Identify which cell holds the provided text, then report its [x, y] central coordinate. 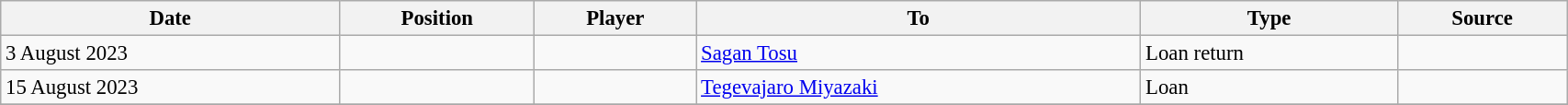
Tegevajaro Miyazaki [919, 87]
Source [1483, 18]
Position [437, 18]
To [919, 18]
Loan return [1269, 53]
Loan [1269, 87]
Type [1269, 18]
15 August 2023 [171, 87]
3 August 2023 [171, 53]
Date [171, 18]
Sagan Tosu [919, 53]
Player [615, 18]
